Identify which cell holds the provided text, then report its [X, Y] central coordinate. 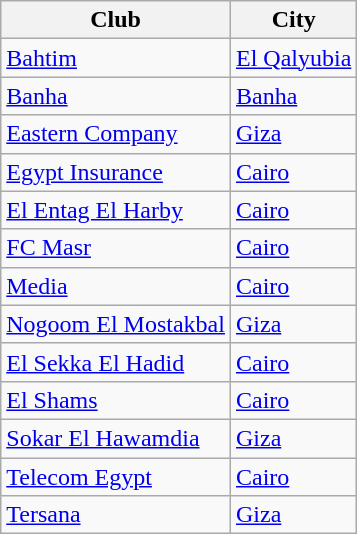
El Entag El Harby [116, 210]
Eastern Company [116, 134]
Telecom Egypt [116, 477]
Sokar El Hawamdia [116, 438]
Club [116, 20]
Media [116, 286]
El Qalyubia [293, 58]
Egypt Insurance [116, 172]
Bahtim [116, 58]
Tersana [116, 515]
Nogoom El Mostakbal [116, 324]
El Shams [116, 400]
FC Masr [116, 248]
El Sekka El Hadid [116, 362]
City [293, 20]
